Pinpoint the cell where the given text exists, returning its [X, Y] midpoint coordinate. 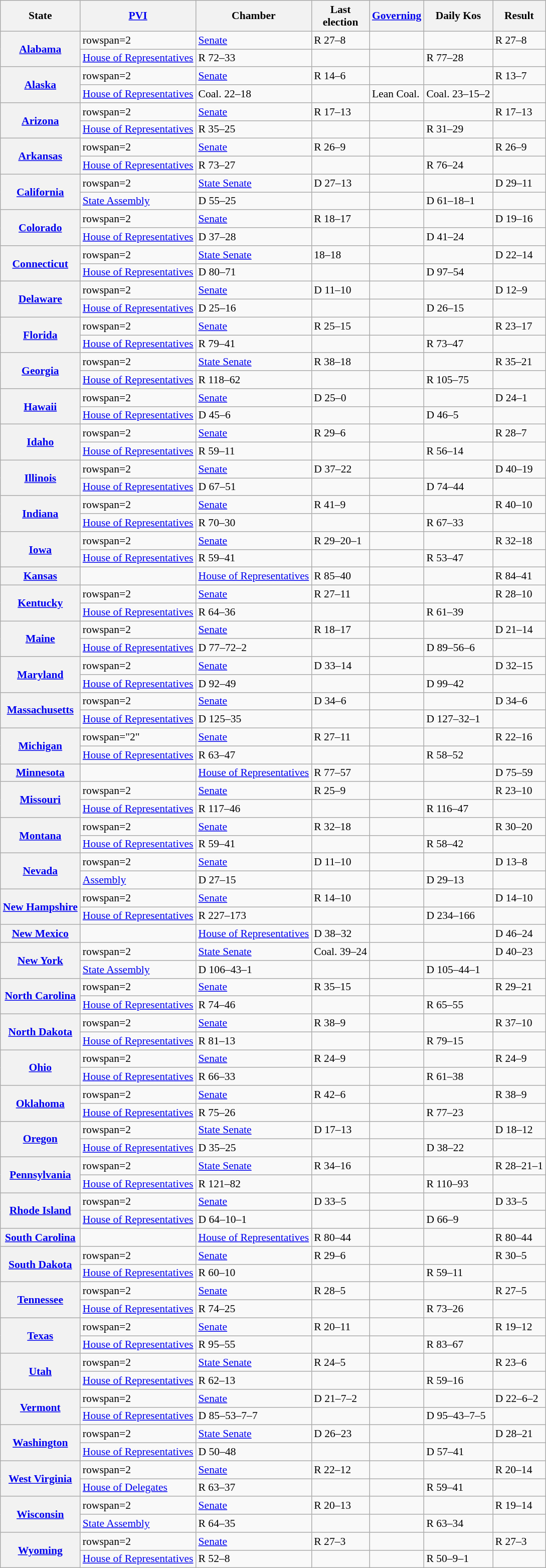
R 30–20 [519, 827]
R 121–82 [254, 1184]
R 79–15 [458, 1041]
D 21–7–2 [340, 1398]
D 57–41 [458, 1452]
Daily Kos [458, 16]
R 62–13 [254, 1380]
Arkansas [40, 156]
Florida [40, 335]
R 35–25 [254, 129]
R 73–27 [254, 166]
New Mexico [40, 934]
R 65–55 [458, 1005]
Michigan [40, 746]
Georgia [40, 371]
D 40–19 [519, 469]
D 66–9 [458, 1220]
R 28–5 [340, 1291]
D 27–15 [254, 880]
D 24–1 [519, 398]
D 55–25 [254, 201]
D 27–13 [340, 183]
D 92–49 [254, 684]
R 84–41 [519, 576]
R 73–26 [458, 1309]
R 28–7 [519, 433]
R 22–12 [340, 1470]
Ohio [40, 1067]
D 40–23 [519, 952]
House of Delegates [138, 1488]
D 13–8 [519, 862]
D 77–72–2 [254, 648]
R 63–37 [254, 1488]
Oklahoma [40, 1104]
R 85–40 [340, 576]
R 63–47 [254, 755]
D 37–22 [340, 469]
R 20–14 [519, 1470]
D 46–5 [458, 415]
Pennsylvania [40, 1175]
Alabama [40, 49]
Wisconsin [40, 1515]
Missouri [40, 800]
R 42–6 [340, 1094]
D 125–35 [254, 719]
R 37–10 [519, 1023]
R 75–26 [254, 1113]
D 29–11 [519, 183]
State [40, 16]
D 25–0 [340, 398]
R 70–30 [254, 523]
D 41–24 [458, 237]
R 64–35 [254, 1523]
D 75–59 [519, 773]
D 33–14 [340, 666]
R 95–55 [254, 1345]
R 110–93 [458, 1184]
rowspan="2" [138, 737]
R 79–41 [254, 344]
R 25–9 [340, 791]
Connecticut [40, 264]
R 67–33 [458, 523]
Illinois [40, 478]
D 99–42 [458, 684]
Arizona [40, 120]
R 31–29 [458, 129]
R 27–5 [519, 1291]
North Carolina [40, 996]
D 80–71 [254, 272]
Kansas [40, 576]
D 26–23 [340, 1434]
D 234–166 [458, 916]
Chamber [254, 16]
Maine [40, 639]
D 50–48 [254, 1452]
D 35–25 [254, 1148]
R 118–62 [254, 380]
Montana [40, 836]
Oregon [40, 1139]
R 25–15 [340, 326]
R 19–12 [519, 1327]
D 32–15 [519, 666]
R 74–46 [254, 1005]
Alaska [40, 85]
R 227–173 [254, 916]
Massachusetts [40, 710]
New Hampshire [40, 907]
Result [519, 16]
R 13–7 [519, 76]
D 22–14 [519, 255]
Minnesota [40, 773]
R 116–47 [458, 809]
R 61–39 [458, 612]
R 14–10 [340, 898]
Indiana [40, 514]
D 18–12 [519, 1130]
Texas [40, 1335]
R 58–42 [458, 844]
R 77–28 [458, 58]
Governing [397, 16]
D 25–16 [254, 308]
R 23–17 [519, 326]
Maryland [40, 674]
18–18 [340, 255]
Utah [40, 1371]
R 77–23 [458, 1113]
Iowa [40, 550]
R 38–18 [340, 362]
D 61–18–1 [458, 201]
Hawaii [40, 406]
Idaho [40, 442]
R 117–46 [254, 809]
Tennessee [40, 1300]
D 46–24 [519, 934]
R 58–52 [458, 755]
Coal. 22–18 [254, 94]
R 23–10 [519, 791]
D 38–22 [458, 1148]
R 20–11 [340, 1327]
R 40–10 [519, 505]
New York [40, 960]
D 95–43–7–5 [458, 1416]
R 83–67 [458, 1345]
Nevada [40, 871]
Coal. 23–15–2 [458, 94]
Vermont [40, 1407]
R 29–21 [519, 987]
D 89–56–6 [458, 648]
Colorado [40, 228]
R 22–16 [519, 737]
D 85–53–7–7 [254, 1416]
R 35–21 [519, 362]
D 26–15 [458, 308]
Lean Coal. [397, 94]
D 67–51 [254, 487]
R 59–16 [458, 1380]
North Dakota [40, 1032]
R 66–33 [254, 1077]
D 64–10–1 [254, 1220]
R 64–36 [254, 612]
R 50–9–1 [458, 1559]
R 72–33 [254, 58]
Coal. 39–24 [340, 952]
D 22–6–2 [519, 1398]
R 19–14 [519, 1506]
R 20–13 [340, 1506]
R 73–47 [458, 344]
D 45–6 [254, 415]
South Dakota [40, 1264]
R 23–6 [519, 1363]
R 35–15 [340, 987]
D 19–16 [519, 219]
D 105–44–1 [458, 970]
R 24–5 [340, 1363]
D 74–44 [458, 487]
R 76–24 [458, 166]
R 29–20–1 [340, 541]
D 29–13 [458, 880]
D 21–14 [519, 630]
R 34–16 [340, 1166]
R 14–6 [340, 76]
R 61–38 [458, 1077]
Lastelection [340, 16]
R 105–75 [458, 380]
R 28–21–1 [519, 1166]
D 14–10 [519, 898]
D 127–32–1 [458, 719]
West Virginia [40, 1479]
R 56–14 [458, 451]
Wyoming [40, 1550]
California [40, 192]
D 106–43–1 [254, 970]
D 28–21 [519, 1434]
Delaware [40, 299]
R 30–5 [519, 1256]
Washington [40, 1443]
Assembly [138, 880]
D 17–13 [340, 1130]
Rhode Island [40, 1211]
D 37–28 [254, 237]
R 28–10 [519, 594]
D 97–54 [458, 272]
PVI [138, 16]
D 12–9 [519, 290]
R 77–57 [340, 773]
Kentucky [40, 603]
R 81–13 [254, 1041]
R 41–9 [340, 505]
R 52–8 [254, 1559]
R 74–25 [254, 1309]
D 38–32 [340, 934]
R 53–47 [458, 558]
R 63–34 [458, 1523]
R 60–10 [254, 1273]
South Carolina [40, 1237]
